For the text-containing cell, return its midpoint in [x, y] coordinate format. 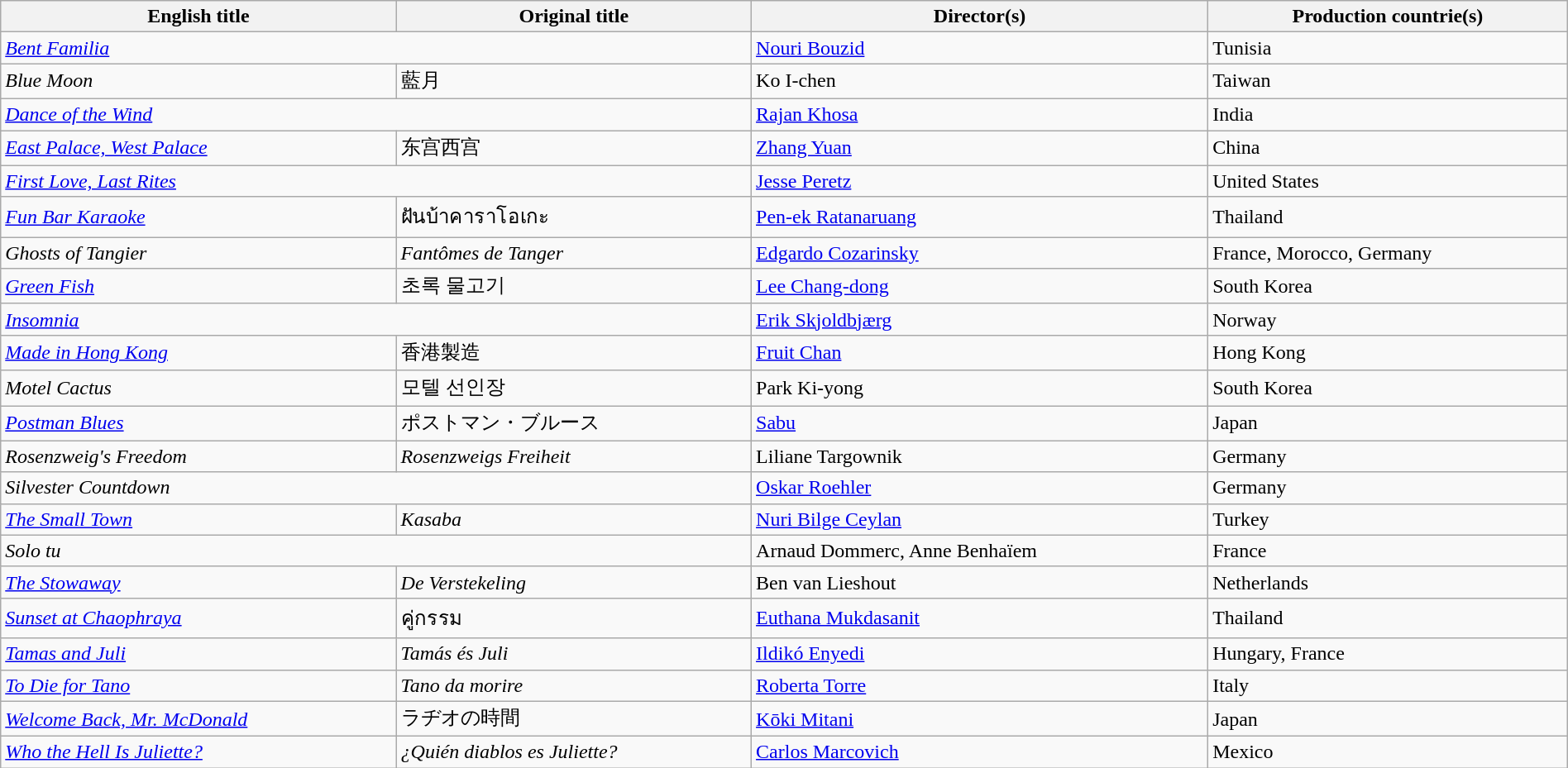
Who the Hell Is Juliette? [198, 752]
Euthana Mukdasanit [980, 618]
Lee Chang-dong [980, 286]
Postman Blues [198, 423]
초록 물고기 [574, 286]
De Verstekeling [574, 582]
Kasaba [574, 519]
Ben van Lieshout [980, 582]
Nuri Bilge Ceylan [980, 519]
Jesse Peretz [980, 181]
Sabu [980, 423]
Tunisia [1388, 48]
ฝันบ้าคาราโอเกะ [574, 217]
Ildikó Enyedi [980, 654]
Park Ki-yong [980, 389]
香港製造 [574, 352]
Arnaud Dommerc, Anne Benhaïem [980, 551]
Silvester Countdown [376, 488]
United States [1388, 181]
Ghosts of Tangier [198, 253]
Tamás és Juli [574, 654]
¿Quién diablos es Juliette? [574, 752]
Roberta Torre [980, 685]
Motel Cactus [198, 389]
Hungary, France [1388, 654]
To Die for Tano [198, 685]
Green Fish [198, 286]
China [1388, 149]
คู่กรรม [574, 618]
France, Morocco, Germany [1388, 253]
Netherlands [1388, 582]
India [1388, 114]
Tamas and Juli [198, 654]
Bent Familia [376, 48]
Norway [1388, 319]
Insomnia [376, 319]
Rajan Khosa [980, 114]
Zhang Yuan [980, 149]
Liliane Targownik [980, 456]
Rosenzweigs Freiheit [574, 456]
Pen-ek Ratanaruang [980, 217]
Mexico [1388, 752]
Rosenzweig's Freedom [198, 456]
Taiwan [1388, 81]
Hong Kong [1388, 352]
Oskar Roehler [980, 488]
Fruit Chan [980, 352]
藍月 [574, 81]
Fantômes de Tanger [574, 253]
Edgardo Cozarinsky [980, 253]
Original title [574, 17]
East Palace, West Palace [198, 149]
Sunset at Chaophraya [198, 618]
Director(s) [980, 17]
Production countrie(s) [1388, 17]
东宫西宫 [574, 149]
ラヂオの時間 [574, 719]
Turkey [1388, 519]
Erik Skjoldbjærg [980, 319]
Tano da morire [574, 685]
Kōki Mitani [980, 719]
Carlos Marcovich [980, 752]
English title [198, 17]
The Small Town [198, 519]
First Love, Last Rites [376, 181]
Nouri Bouzid [980, 48]
Dance of the Wind [376, 114]
The Stowaway [198, 582]
Solo tu [376, 551]
Blue Moon [198, 81]
Ko I-chen [980, 81]
ポストマン・ブルース [574, 423]
Welcome Back, Mr. McDonald [198, 719]
France [1388, 551]
모텔 선인장 [574, 389]
Made in Hong Kong [198, 352]
Fun Bar Karaoke [198, 217]
Italy [1388, 685]
